Locate the cell with the specified text and output its [X, Y] center coordinate. 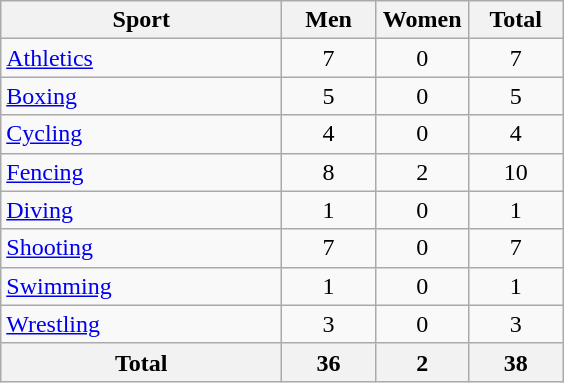
Fencing [142, 172]
Wrestling [142, 324]
Diving [142, 210]
Men [329, 20]
Sport [142, 20]
Boxing [142, 96]
Cycling [142, 134]
Athletics [142, 58]
Women [422, 20]
Swimming [142, 286]
36 [329, 362]
10 [516, 172]
8 [329, 172]
Shooting [142, 248]
38 [516, 362]
